Locate the cell with the specified text and output its (X, Y) center coordinate. 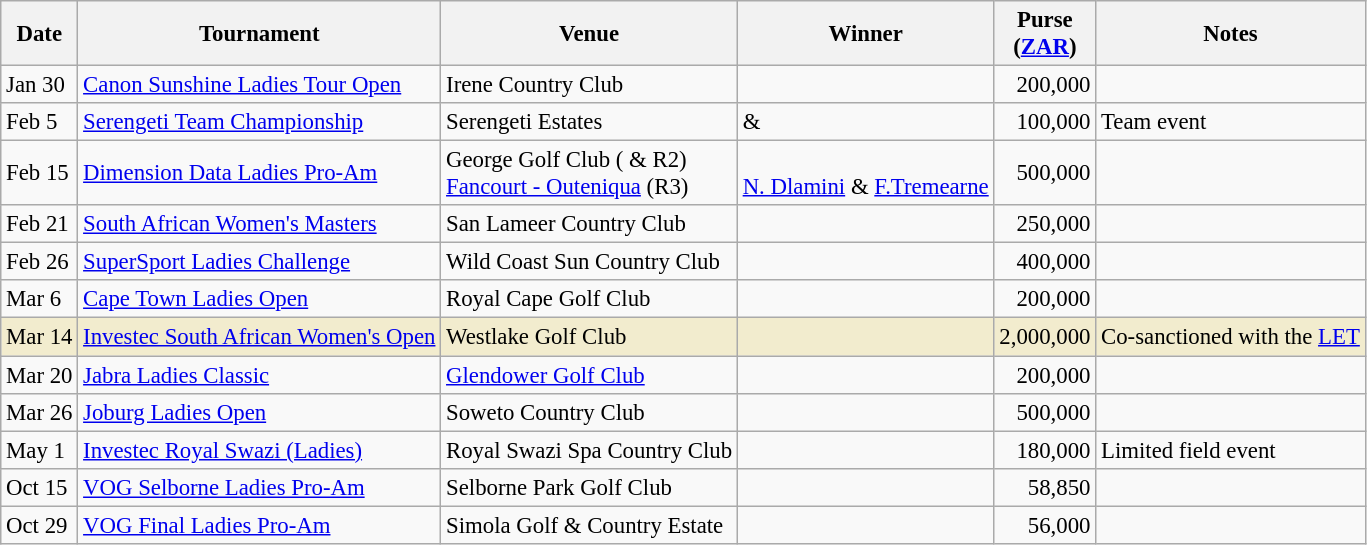
Glendower Golf Club (590, 375)
& (866, 122)
180,000 (1045, 450)
Selborne Park Golf Club (590, 487)
Mar 26 (40, 412)
Cape Town Ladies Open (260, 299)
Feb 5 (40, 122)
Date (40, 34)
100,000 (1045, 122)
VOG Selborne Ladies Pro-Am (260, 487)
Jabra Ladies Classic (260, 375)
400,000 (1045, 262)
Feb 26 (40, 262)
Purse(ZAR) (1045, 34)
Dimension Data Ladies Pro-Am (260, 174)
Feb 15 (40, 174)
Feb 21 (40, 224)
Soweto Country Club (590, 412)
Mar 14 (40, 337)
Limited field event (1230, 450)
VOG Final Ladies Pro-Am (260, 525)
Jan 30 (40, 85)
N. Dlamini & F.Tremearne (866, 174)
2,000,000 (1045, 337)
58,850 (1045, 487)
Oct 29 (40, 525)
May 1 (40, 450)
Royal Cape Golf Club (590, 299)
Investec South African Women's Open (260, 337)
Venue (590, 34)
56,000 (1045, 525)
Canon Sunshine Ladies Tour Open (260, 85)
Winner (866, 34)
George Golf Club ( & R2)Fancourt - Outeniqua (R3) (590, 174)
SuperSport Ladies Challenge (260, 262)
Wild Coast Sun Country Club (590, 262)
Simola Golf & Country Estate (590, 525)
San Lameer Country Club (590, 224)
Serengeti Estates (590, 122)
Serengeti Team Championship (260, 122)
Notes (1230, 34)
Westlake Golf Club (590, 337)
South African Women's Masters (260, 224)
Tournament (260, 34)
Irene Country Club (590, 85)
Royal Swazi Spa Country Club (590, 450)
Joburg Ladies Open (260, 412)
Mar 6 (40, 299)
Team event (1230, 122)
Co-sanctioned with the LET (1230, 337)
Mar 20 (40, 375)
Oct 15 (40, 487)
250,000 (1045, 224)
Investec Royal Swazi (Ladies) (260, 450)
